Extract the (X, Y) coordinate from the center of the cell holding the provided text.  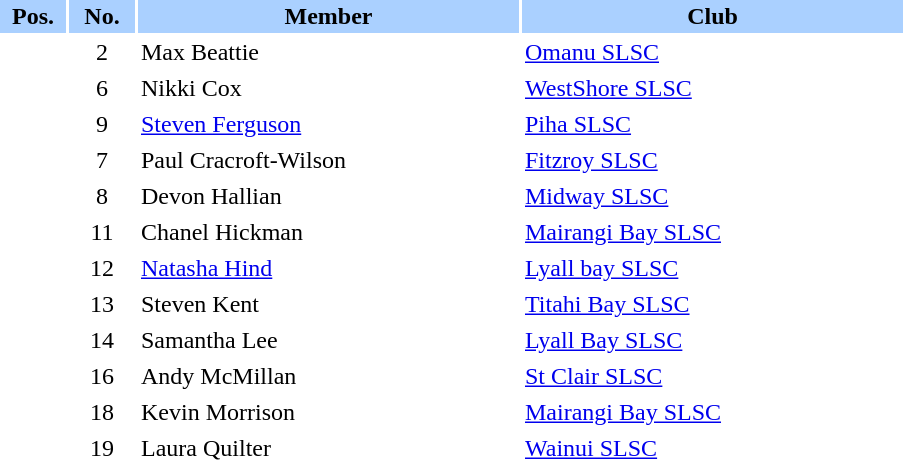
8 (102, 196)
Midway SLSC (712, 196)
WestShore SLSC (712, 88)
Pos. (33, 16)
9 (102, 124)
No. (102, 16)
Natasha Hind (328, 268)
12 (102, 268)
Paul Cracroft-Wilson (328, 160)
Kevin Morrison (328, 412)
Steven Kent (328, 304)
Nikki Cox (328, 88)
16 (102, 376)
2 (102, 52)
13 (102, 304)
Chanel Hickman (328, 232)
18 (102, 412)
11 (102, 232)
Titahi Bay SLSC (712, 304)
Andy McMillan (328, 376)
Max Beattie (328, 52)
6 (102, 88)
7 (102, 160)
14 (102, 340)
Lyall Bay SLSC (712, 340)
Steven Ferguson (328, 124)
Member (328, 16)
St Clair SLSC (712, 376)
Lyall bay SLSC (712, 268)
Piha SLSC (712, 124)
Fitzroy SLSC (712, 160)
Devon Hallian (328, 196)
Club (712, 16)
Samantha Lee (328, 340)
Omanu SLSC (712, 52)
